Search for the cell housing the specified text and yield its [x, y] center coordinate. 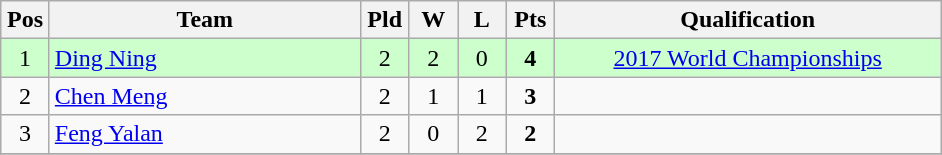
L [482, 20]
Ding Ning [204, 58]
Chen Meng [204, 96]
Pld [384, 20]
W [434, 20]
Qualification [748, 20]
Pts [530, 20]
Team [204, 20]
Feng Yalan [204, 134]
2017 World Championships [748, 58]
4 [530, 58]
Pos [26, 20]
